From the cell containing the given text, extract its center point as (X, Y) coordinate. 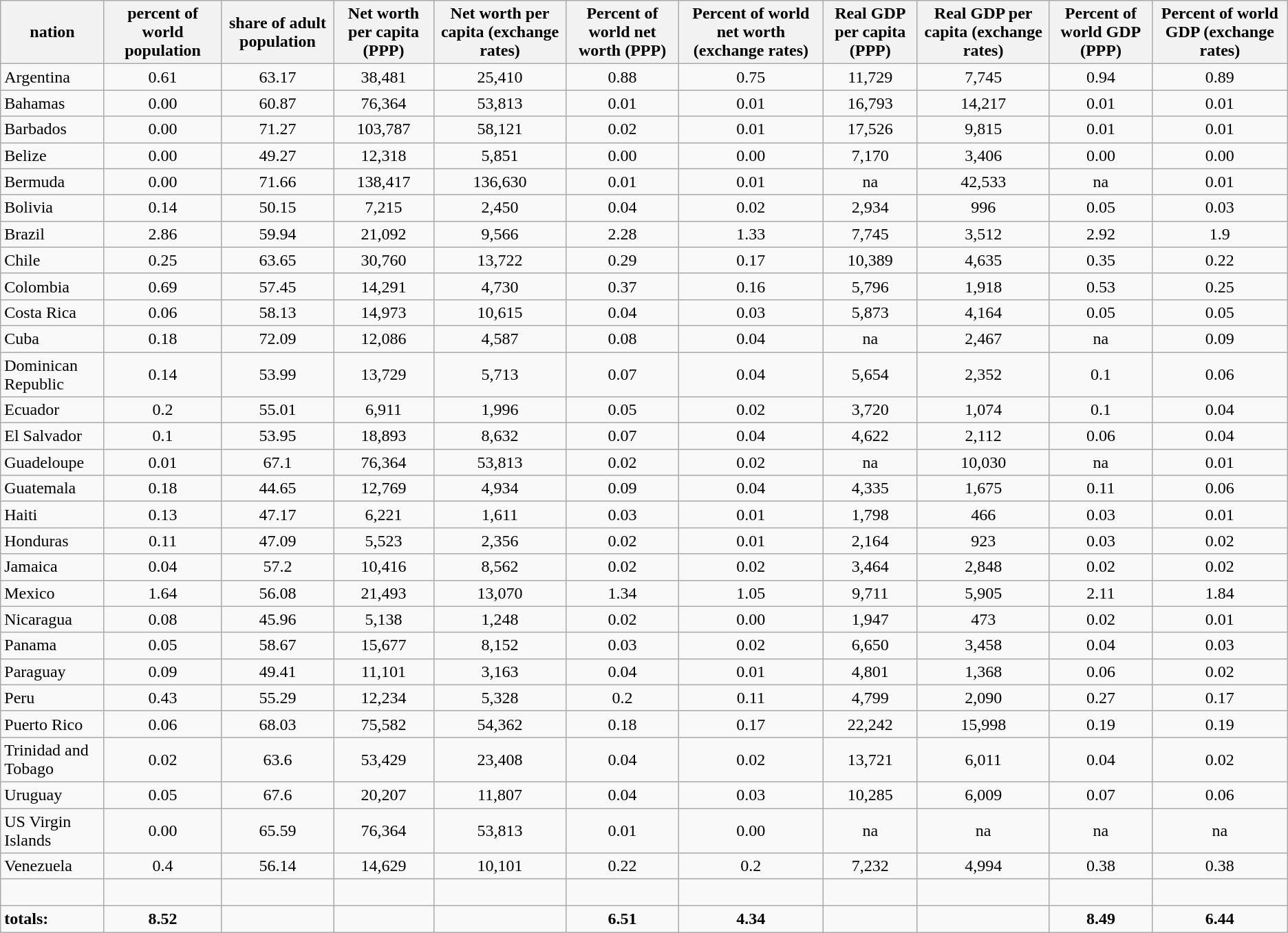
22,242 (870, 724)
5,905 (984, 593)
5,523 (384, 541)
49.41 (278, 672)
55.29 (278, 698)
Real GDP per capita (PPP) (870, 32)
2,164 (870, 541)
2.86 (162, 234)
923 (984, 541)
totals: (52, 919)
Uruguay (52, 795)
Colombia (52, 286)
4,164 (984, 312)
20,207 (384, 795)
25,410 (500, 77)
14,973 (384, 312)
Costa Rica (52, 312)
44.65 (278, 489)
0.29 (622, 260)
47.17 (278, 515)
9,815 (984, 129)
1.84 (1219, 593)
4,934 (500, 489)
0.4 (162, 866)
38,481 (384, 77)
47.09 (278, 541)
49.27 (278, 155)
0.69 (162, 286)
4,801 (870, 672)
Guatemala (52, 489)
138,417 (384, 182)
3,458 (984, 645)
6,221 (384, 515)
4,799 (870, 698)
65.59 (278, 830)
8.49 (1101, 919)
Panama (52, 645)
Mexico (52, 593)
1.34 (622, 593)
13,070 (500, 593)
11,807 (500, 795)
42,533 (984, 182)
2,090 (984, 698)
5,654 (870, 374)
El Salvador (52, 436)
1.05 (751, 593)
1,798 (870, 515)
2,112 (984, 436)
Percent of world GDP (exchange rates) (1219, 32)
57.2 (278, 567)
103,787 (384, 129)
1,074 (984, 410)
6.44 (1219, 919)
US Virgin Islands (52, 830)
7,170 (870, 155)
0.88 (622, 77)
6,009 (984, 795)
30,760 (384, 260)
1,611 (500, 515)
11,729 (870, 77)
Cuba (52, 339)
0.13 (162, 515)
Percent of world net worth (exchange rates) (751, 32)
6.51 (622, 919)
12,318 (384, 155)
4,994 (984, 866)
5,873 (870, 312)
15,998 (984, 724)
54,362 (500, 724)
5,796 (870, 286)
1,918 (984, 286)
1,947 (870, 619)
5,328 (500, 698)
10,389 (870, 260)
5,138 (384, 619)
3,163 (500, 672)
60.87 (278, 103)
59.94 (278, 234)
2,848 (984, 567)
3,406 (984, 155)
Dominican Republic (52, 374)
67.1 (278, 462)
13,722 (500, 260)
1,248 (500, 619)
21,493 (384, 593)
466 (984, 515)
71.27 (278, 129)
0.89 (1219, 77)
10,101 (500, 866)
2.92 (1101, 234)
Brazil (52, 234)
12,086 (384, 339)
9,711 (870, 593)
Guadeloupe (52, 462)
Belize (52, 155)
53,429 (384, 760)
10,285 (870, 795)
15,677 (384, 645)
996 (984, 208)
0.53 (1101, 286)
4,622 (870, 436)
10,615 (500, 312)
Bolivia (52, 208)
13,721 (870, 760)
1,368 (984, 672)
Chile (52, 260)
14,629 (384, 866)
56.08 (278, 593)
4.34 (751, 919)
2,352 (984, 374)
Barbados (52, 129)
16,793 (870, 103)
8,562 (500, 567)
Bahamas (52, 103)
Peru (52, 698)
71.66 (278, 182)
473 (984, 619)
0.16 (751, 286)
Jamaica (52, 567)
Bermuda (52, 182)
2,467 (984, 339)
7,232 (870, 866)
Net worth per capita (exchange rates) (500, 32)
58,121 (500, 129)
72.09 (278, 339)
12,234 (384, 698)
63.17 (278, 77)
1,996 (500, 410)
17,526 (870, 129)
Puerto Rico (52, 724)
53.95 (278, 436)
1.33 (751, 234)
0.94 (1101, 77)
63.65 (278, 260)
12,769 (384, 489)
Nicaragua (52, 619)
45.96 (278, 619)
8,152 (500, 645)
4,635 (984, 260)
2,934 (870, 208)
21,092 (384, 234)
58.67 (278, 645)
2.11 (1101, 593)
3,464 (870, 567)
8,632 (500, 436)
3,720 (870, 410)
14,291 (384, 286)
2,450 (500, 208)
6,911 (384, 410)
0.75 (751, 77)
18,893 (384, 436)
0.35 (1101, 260)
8.52 (162, 919)
4,335 (870, 489)
Paraguay (52, 672)
56.14 (278, 866)
75,582 (384, 724)
0.27 (1101, 698)
57.45 (278, 286)
10,030 (984, 462)
50.15 (278, 208)
2.28 (622, 234)
0.43 (162, 698)
3,512 (984, 234)
6,650 (870, 645)
Argentina (52, 77)
1.9 (1219, 234)
6,011 (984, 760)
Percent of world GDP (PPP) (1101, 32)
5,713 (500, 374)
55.01 (278, 410)
Real GDP per capita (exchange rates) (984, 32)
nation (52, 32)
Haiti (52, 515)
14,217 (984, 103)
7,215 (384, 208)
10,416 (384, 567)
1.64 (162, 593)
5,851 (500, 155)
0.61 (162, 77)
11,101 (384, 672)
58.13 (278, 312)
Ecuador (52, 410)
Percent of world net worth (PPP) (622, 32)
67.6 (278, 795)
4,730 (500, 286)
23,408 (500, 760)
68.03 (278, 724)
share of adult population (278, 32)
Venezuela (52, 866)
13,729 (384, 374)
9,566 (500, 234)
63.6 (278, 760)
53.99 (278, 374)
136,630 (500, 182)
Trinidad and Tobago (52, 760)
4,587 (500, 339)
2,356 (500, 541)
Net worth per capita (PPP) (384, 32)
Honduras (52, 541)
0.37 (622, 286)
1,675 (984, 489)
percent of world population (162, 32)
